Scan for the cell matching the given text and deliver its [x, y] coordinate at center. 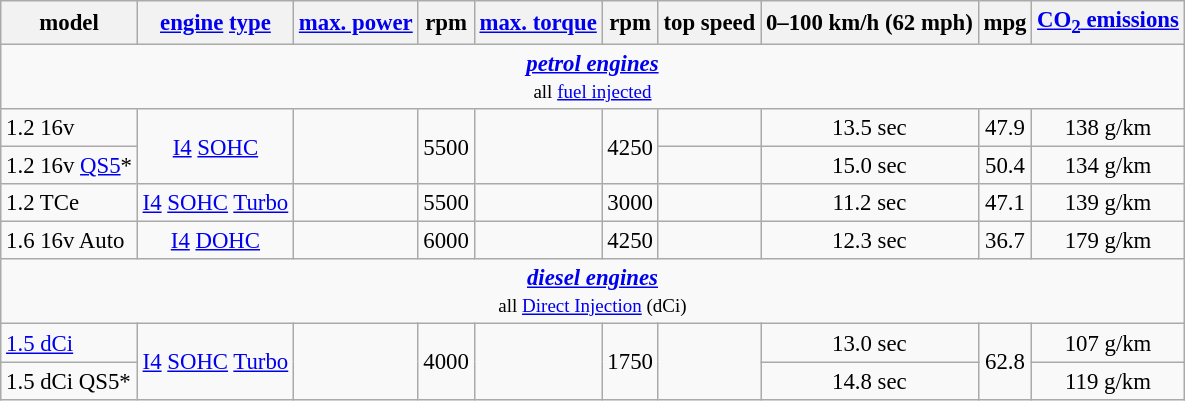
I4 DOHC [215, 241]
max. power [356, 23]
engine type [215, 23]
179 g/km [1108, 241]
62.8 [1005, 362]
139 g/km [1108, 203]
47.9 [1005, 128]
1.5 dCi QS5* [70, 381]
1.6 16v Auto [70, 241]
1.2 16v [70, 128]
mpg [1005, 23]
119 g/km [1108, 381]
0–100 km/h (62 mph) [870, 23]
47.1 [1005, 203]
107 g/km [1108, 343]
14.8 sec [870, 381]
CO2 emissions [1108, 23]
13.0 sec [870, 343]
max. torque [538, 23]
36.7 [1005, 241]
1.2 TCe [70, 203]
model [70, 23]
138 g/km [1108, 128]
4000 [446, 362]
diesel enginesall Direct Injection (dCi) [592, 292]
15.0 sec [870, 166]
11.2 sec [870, 203]
12.3 sec [870, 241]
1.2 16v QS5* [70, 166]
1.5 dCi [70, 343]
50.4 [1005, 166]
13.5 sec [870, 128]
petrol enginesall fuel injected [592, 78]
top speed [709, 23]
3000 [630, 203]
134 g/km [1108, 166]
1750 [630, 362]
6000 [446, 241]
I4 SOHC [215, 146]
